Locate the cell with the specified text and output its (X, Y) center coordinate. 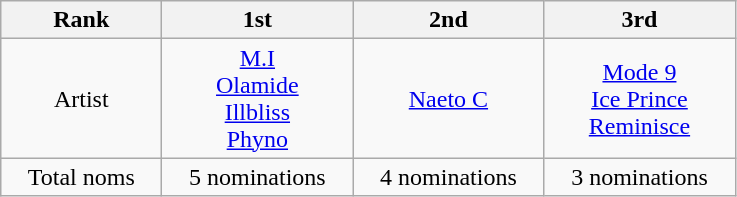
4 nominations (448, 177)
1st (258, 20)
Naeto C (448, 98)
Total noms (82, 177)
3 nominations (640, 177)
Mode 9Ice PrinceReminisce (640, 98)
Rank (82, 20)
M.IOlamideIllblissPhyno (258, 98)
2nd (448, 20)
Artist (82, 98)
3rd (640, 20)
5 nominations (258, 177)
